Provide the [x, y] coordinate of the cell's center where the given text is located.  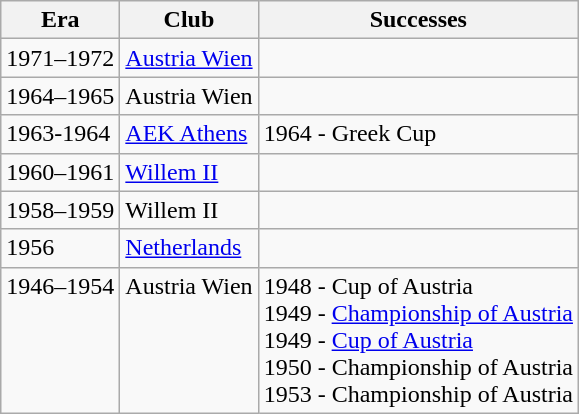
1946–1954 [60, 340]
Netherlands [189, 248]
1956 [60, 248]
Era [60, 20]
1948 - Cup of Austria1949 - Championship of Austria1949 - Cup of Austria1950 - Championship of Austria1953 - Championship of Austria [418, 340]
1964 - Greek Cup [418, 134]
1964–1965 [60, 96]
Club [189, 20]
Successes [418, 20]
1958–1959 [60, 210]
1971–1972 [60, 58]
1960–1961 [60, 172]
1963-1964 [60, 134]
AEK Athens [189, 134]
